Search for the cell housing the specified text and yield its [x, y] center coordinate. 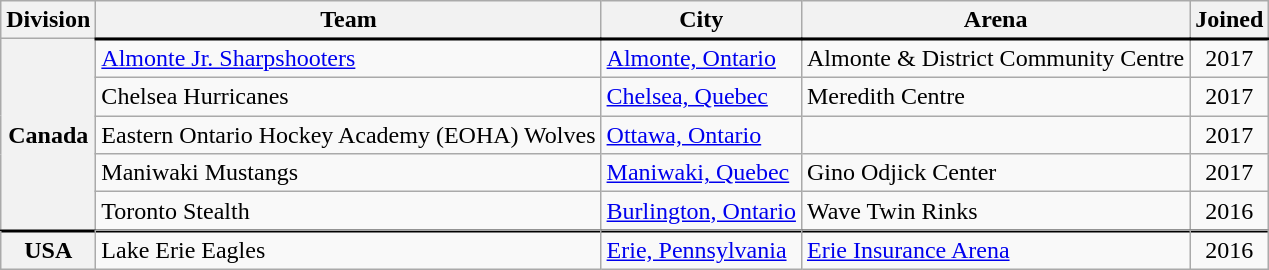
Wave Twin Rinks [995, 212]
Toronto Stealth [348, 212]
City [701, 20]
Canada [48, 135]
Joined [1230, 20]
Almonte & District Community Centre [995, 58]
Arena [995, 20]
Meredith Centre [995, 97]
Lake Erie Eagles [348, 250]
USA [48, 250]
Burlington, Ontario [701, 212]
Chelsea Hurricanes [348, 97]
Gino Odjick Center [995, 173]
Almonte Jr. Sharpshooters [348, 58]
Team [348, 20]
Chelsea, Quebec [701, 97]
Division [48, 20]
Erie, Pennsylvania [701, 250]
Maniwaki, Quebec [701, 173]
Ottawa, Ontario [701, 135]
Maniwaki Mustangs [348, 173]
Almonte, Ontario [701, 58]
Eastern Ontario Hockey Academy (EOHA) Wolves [348, 135]
Erie Insurance Arena [995, 250]
